Capture the cell that displays the provided text and extract its [X, Y] central coordinate. 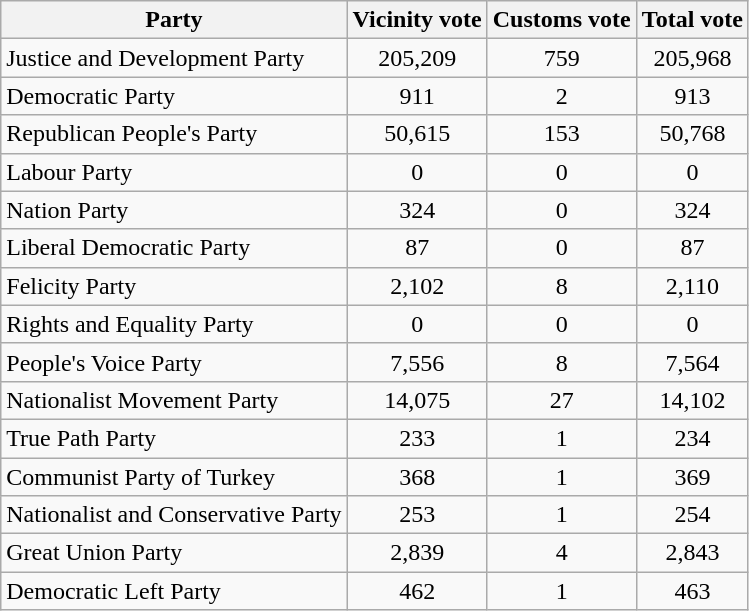
913 [692, 96]
254 [692, 515]
Total vote [692, 20]
True Path Party [174, 438]
462 [417, 591]
233 [417, 438]
368 [417, 477]
234 [692, 438]
Democratic Left Party [174, 591]
911 [417, 96]
205,209 [417, 58]
Nationalist Movement Party [174, 400]
369 [692, 477]
2 [562, 96]
Republican People's Party [174, 134]
463 [692, 591]
253 [417, 515]
Great Union Party [174, 553]
Vicinity vote [417, 20]
Liberal Democratic Party [174, 248]
People's Voice Party [174, 362]
7,564 [692, 362]
153 [562, 134]
2,839 [417, 553]
Communist Party of Turkey [174, 477]
50,768 [692, 134]
14,102 [692, 400]
Justice and Development Party [174, 58]
Labour Party [174, 172]
Democratic Party [174, 96]
Rights and Equality Party [174, 324]
Nationalist and Conservative Party [174, 515]
2,102 [417, 286]
2,843 [692, 553]
205,968 [692, 58]
7,556 [417, 362]
27 [562, 400]
Felicity Party [174, 286]
Nation Party [174, 210]
14,075 [417, 400]
4 [562, 553]
759 [562, 58]
Customs vote [562, 20]
2,110 [692, 286]
Party [174, 20]
50,615 [417, 134]
